Search for the cell housing the specified text and yield its (X, Y) center coordinate. 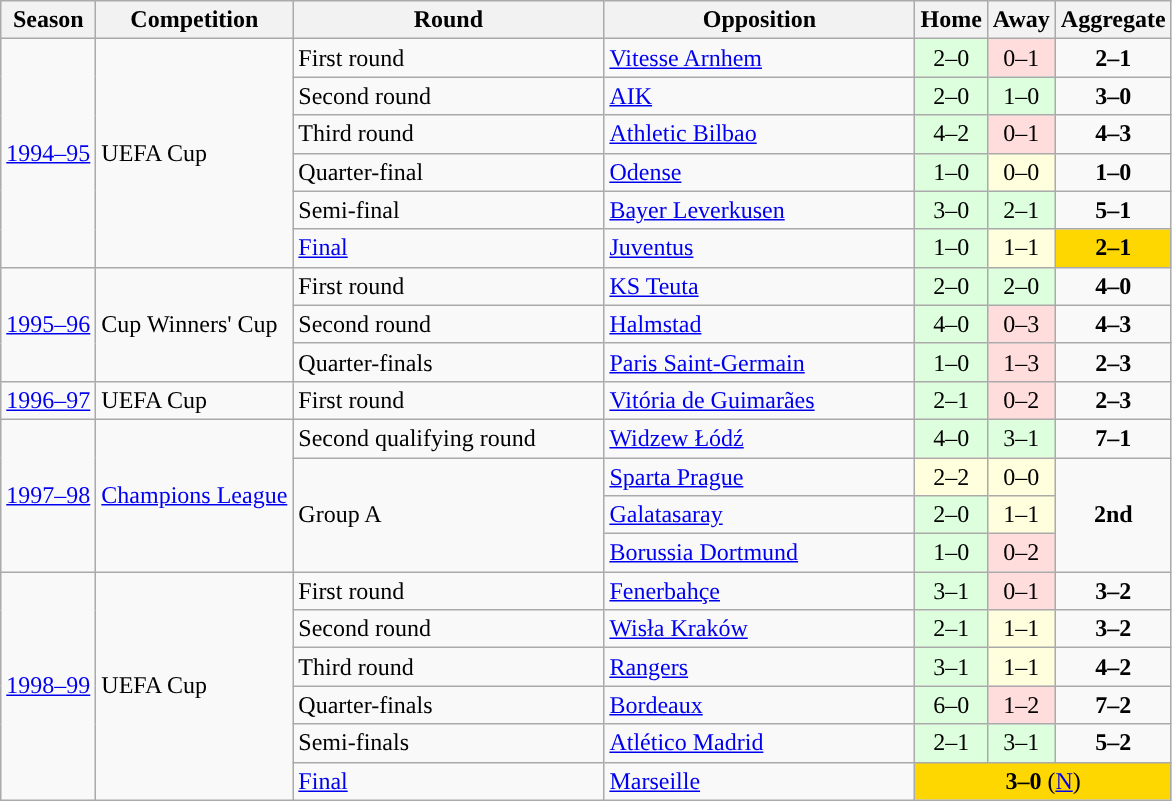
Season (48, 20)
1994–95 (48, 153)
1–2 (1021, 705)
Opposition (760, 20)
Vitesse Arnhem (760, 58)
Paris Saint-Germain (760, 362)
1996–97 (48, 400)
Fenerbahçe (760, 591)
7–1 (1113, 438)
Athletic Bilbao (760, 134)
Bordeaux (760, 705)
7–2 (1113, 705)
Widzew Łódź (760, 438)
6–0 (951, 705)
1995–96 (48, 324)
Semi-final (448, 210)
Atlético Madrid (760, 743)
Semi-finals (448, 743)
Aggregate (1113, 20)
Borussia Dortmund (760, 553)
1997–98 (48, 495)
Sparta Prague (760, 477)
Bayer Leverkusen (760, 210)
Vitória de Guimarães (760, 400)
KS Teuta (760, 286)
Away (1021, 20)
Competition (194, 20)
1–3 (1021, 362)
Quarter-final (448, 172)
Rangers (760, 667)
Wisła Kraków (760, 629)
Group A (448, 515)
Galatasaray (760, 515)
Marseille (760, 781)
2nd (1113, 515)
Second qualifying round (448, 438)
5–2 (1113, 743)
3–0 (N) (1043, 781)
Champions League (194, 495)
Cup Winners' Cup (194, 324)
Round (448, 20)
Odense (760, 172)
0–3 (1021, 324)
2–2 (951, 477)
AIK (760, 96)
Home (951, 20)
Juventus (760, 248)
5–1 (1113, 210)
Halmstad (760, 324)
1998–99 (48, 686)
